For the text-containing cell, return its midpoint in [X, Y] coordinate format. 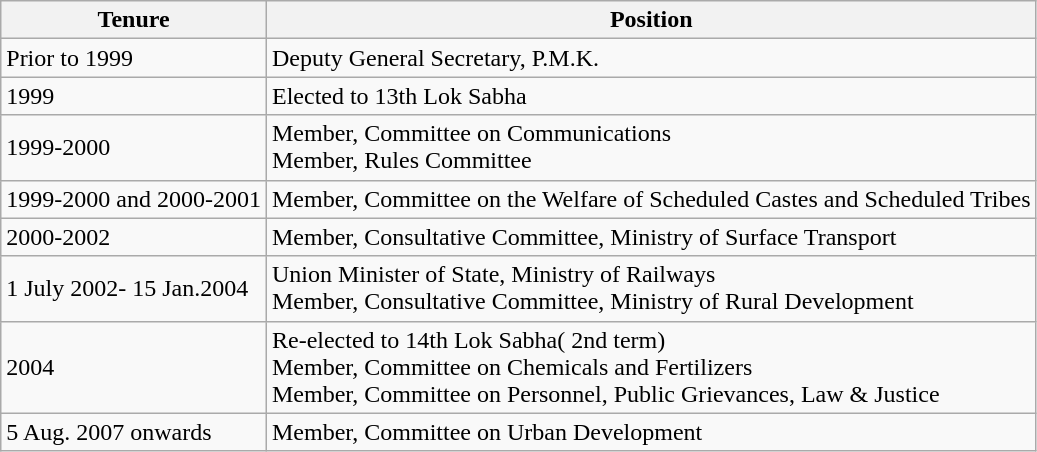
Prior to 1999 [134, 58]
1999-2000 and 2000-2001 [134, 199]
Union Minister of State, Ministry of RailwaysMember, Consultative Committee, Ministry of Rural Development [651, 288]
Tenure [134, 20]
Member, Committee on the Welfare of Scheduled Castes and Scheduled Tribes [651, 199]
Member, Committee on Urban Development [651, 432]
2000-2002 [134, 237]
1999 [134, 96]
2004 [134, 367]
Position [651, 20]
Deputy General Secretary, P.M.K. [651, 58]
Re-elected to 14th Lok Sabha( 2nd term)Member, Committee on Chemicals and FertilizersMember, Committee on Personnel, Public Grievances, Law & Justice [651, 367]
5 Aug. 2007 onwards [134, 432]
Member, Committee on CommunicationsMember, Rules Committee [651, 148]
Member, Consultative Committee, Ministry of Surface Transport [651, 237]
1 July 2002- 15 Jan.2004 [134, 288]
Elected to 13th Lok Sabha [651, 96]
1999-2000 [134, 148]
